Find where the given text appears and provide that cell's center as (X, Y) coordinate. 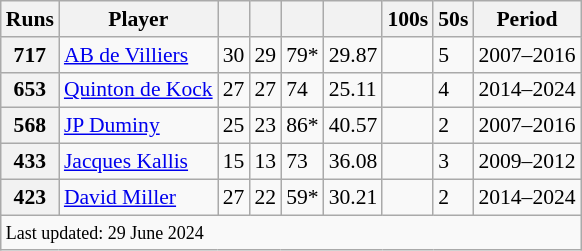
13 (265, 162)
JP Duminy (138, 126)
25 (234, 126)
Quinton de Kock (138, 90)
74 (302, 90)
2009–2012 (526, 162)
30.21 (354, 197)
Last updated: 29 June 2024 (291, 233)
433 (30, 162)
Runs (30, 19)
50s (453, 19)
4 (453, 90)
568 (30, 126)
Player (138, 19)
5 (453, 55)
23 (265, 126)
29 (265, 55)
David Miller (138, 197)
73 (302, 162)
86* (302, 126)
653 (30, 90)
423 (30, 197)
100s (408, 19)
3 (453, 162)
29.87 (354, 55)
25.11 (354, 90)
Period (526, 19)
40.57 (354, 126)
15 (234, 162)
30 (234, 55)
Jacques Kallis (138, 162)
AB de Villiers (138, 55)
717 (30, 55)
36.08 (354, 162)
59* (302, 197)
22 (265, 197)
79* (302, 55)
